Return (X, Y) of the center of cell containing provided text 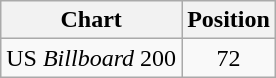
Position (229, 20)
Chart (92, 20)
72 (229, 58)
US Billboard 200 (92, 58)
